Return the (x, y) coordinate for the center point of the cell that contains the specified text.  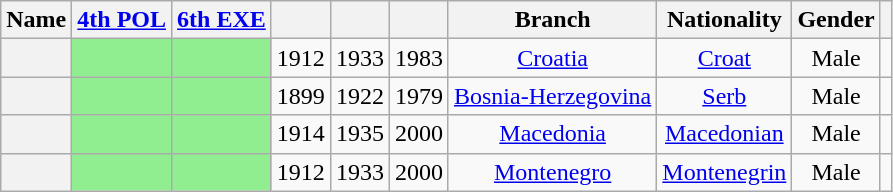
Bosnia-Herzegovina (552, 96)
4th POL (122, 20)
1914 (300, 134)
1983 (418, 58)
Serb (724, 96)
1979 (418, 96)
Croatia (552, 58)
Branch (552, 20)
Macedonia (552, 134)
Gender (836, 20)
Macedonian (724, 134)
1935 (360, 134)
1922 (360, 96)
6th EXE (222, 20)
Montenegrin (724, 172)
Montenegro (552, 172)
1899 (300, 96)
Croat (724, 58)
Name (36, 20)
Nationality (724, 20)
